Search for the cell housing the specified text and yield its (x, y) center coordinate. 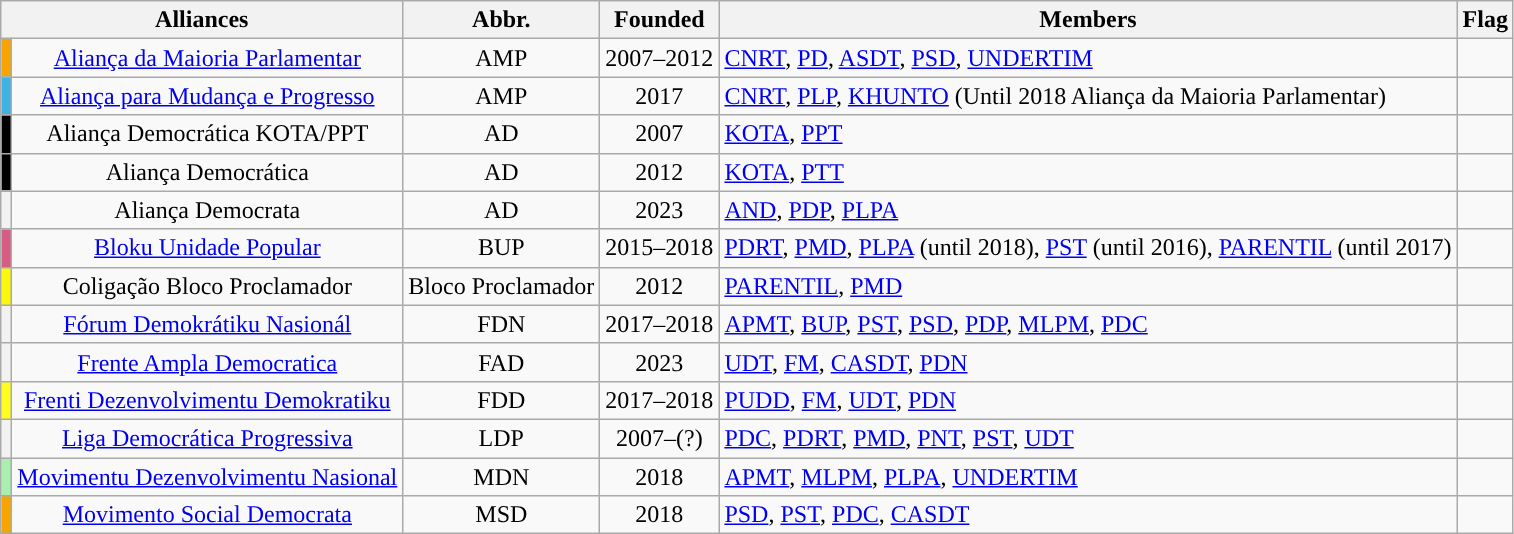
Coligação Bloco Proclamador (208, 286)
Movimento Social Democrata (208, 515)
2007–2012 (660, 58)
FDN (502, 324)
PDC, PDRT, PMD, PNT, PST, UDT (1088, 438)
AND, PDP, PLPA (1088, 210)
Members (1088, 20)
Aliança para Mudança e Progresso (208, 96)
FAD (502, 362)
Aliança Democrática KOTA/PPT (208, 134)
KOTA, PPT (1088, 134)
Frente Ampla Democratica (208, 362)
Aliança Democrática (208, 172)
APMT, MLPM, PLPA, UNDERTIM (1088, 477)
MDN (502, 477)
2007–(?) (660, 438)
CNRT, PD, ASDT, PSD, UNDERTIM (1088, 58)
UDT, FM, CASDT, PDN (1088, 362)
Liga Democrática Progressiva (208, 438)
2007 (660, 134)
FDD (502, 400)
BUP (502, 248)
CNRT, PLP, KHUNTO (Until 2018 Aliança da Maioria Parlamentar) (1088, 96)
PARENTIL, PMD (1088, 286)
APMT, BUP, PST, PSD, PDP, MLPM, PDC (1088, 324)
Bloku Unidade Popular (208, 248)
PDRT, PMD, PLPA (until 2018), PST (until 2016), PARENTIL (until 2017) (1088, 248)
Bloco Proclamador (502, 286)
Frenti Dezenvolvimentu Demokratiku (208, 400)
MSD (502, 515)
Flag (1485, 20)
LDP (502, 438)
Abbr. (502, 20)
Alliances (202, 20)
2015–2018 (660, 248)
PUDD, FM, UDT, PDN (1088, 400)
Founded (660, 20)
2017 (660, 96)
KOTA, PTT (1088, 172)
Fórum Demokrátiku Nasionál (208, 324)
Aliança da Maioria Parlamentar (208, 58)
PSD, PST, PDC, CASDT (1088, 515)
Movimentu Dezenvolvimentu Nasional (208, 477)
Aliança Democrata (208, 210)
